Detect which cell encompasses the target text, then output its (X, Y) center coordinate. 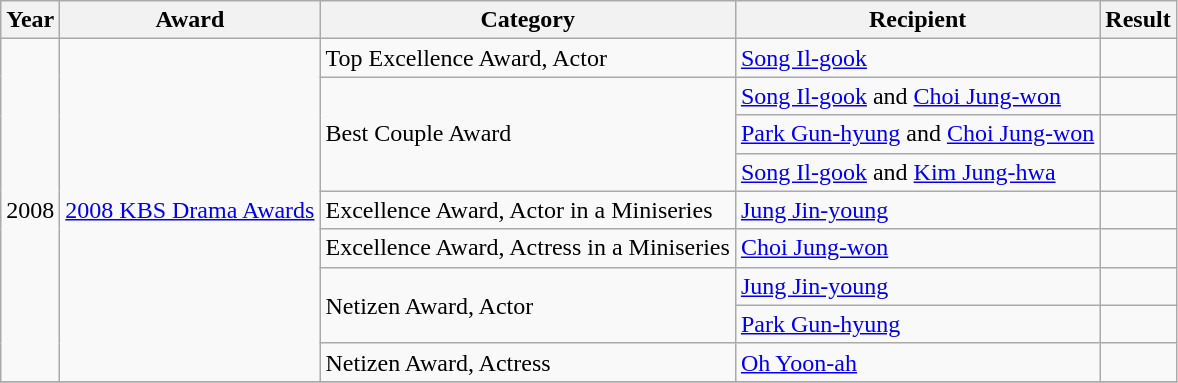
Top Excellence Award, Actor (528, 58)
Netizen Award, Actor (528, 305)
Award (190, 20)
Park Gun-hyung (917, 324)
Recipient (917, 20)
2008 KBS Drama Awards (190, 210)
2008 (30, 210)
Oh Yoon-ah (917, 362)
Year (30, 20)
Result (1138, 20)
Song Il-gook and Kim Jung-hwa (917, 172)
Netizen Award, Actress (528, 362)
Song Il-gook and Choi Jung-won (917, 96)
Song Il-gook (917, 58)
Best Couple Award (528, 134)
Excellence Award, Actress in a Miniseries (528, 248)
Park Gun-hyung and Choi Jung-won (917, 134)
Excellence Award, Actor in a Miniseries (528, 210)
Choi Jung-won (917, 248)
Category (528, 20)
